Capture the cell that displays the provided text and extract its (x, y) central coordinate. 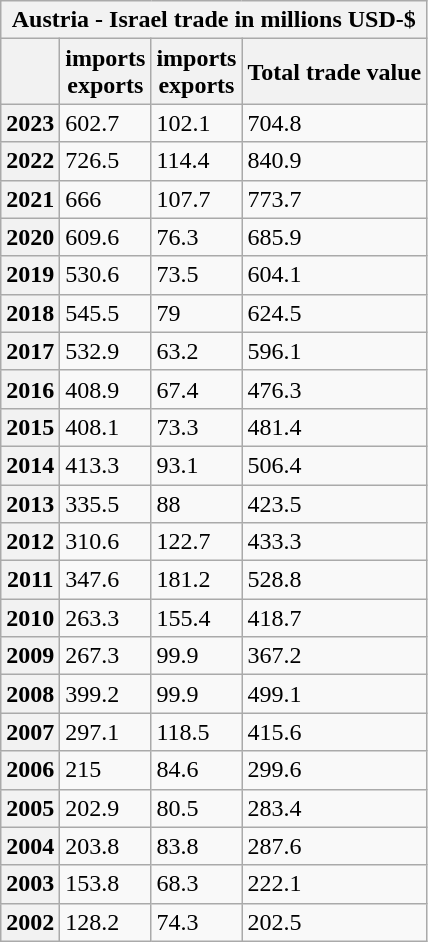
155.4 (196, 618)
107.7 (196, 199)
2003 (30, 884)
74.3 (196, 922)
2015 (30, 427)
2006 (30, 770)
335.5 (106, 503)
2009 (30, 656)
413.3 (106, 465)
596.1 (334, 351)
67.4 (196, 389)
68.3 (196, 884)
2005 (30, 808)
2014 (30, 465)
530.6 (106, 275)
222.1 (334, 884)
726.5 (106, 161)
128.2 (106, 922)
840.9 (334, 161)
2011 (30, 580)
80.5 (196, 808)
2013 (30, 503)
73.5 (196, 275)
499.1 (334, 694)
93.1 (196, 465)
202.5 (334, 922)
704.8 (334, 123)
2020 (30, 237)
102.1 (196, 123)
2016 (30, 389)
263.3 (106, 618)
481.4 (334, 427)
367.2 (334, 656)
602.7 (106, 123)
2010 (30, 618)
2012 (30, 542)
2022 (30, 161)
2008 (30, 694)
283.4 (334, 808)
773.7 (334, 199)
624.5 (334, 313)
114.4 (196, 161)
73.3 (196, 427)
2002 (30, 922)
267.3 (106, 656)
215 (106, 770)
299.6 (334, 770)
202.9 (106, 808)
2021 (30, 199)
408.1 (106, 427)
122.7 (196, 542)
476.3 (334, 389)
423.5 (334, 503)
84.6 (196, 770)
408.9 (106, 389)
545.5 (106, 313)
2023 (30, 123)
63.2 (196, 351)
433.3 (334, 542)
418.7 (334, 618)
79 (196, 313)
2017 (30, 351)
506.4 (334, 465)
83.8 (196, 846)
347.6 (106, 580)
532.9 (106, 351)
2007 (30, 732)
153.8 (106, 884)
415.6 (334, 732)
609.6 (106, 237)
287.6 (334, 846)
203.8 (106, 846)
297.1 (106, 732)
Austria - Israel trade in millions USD-$ (214, 20)
181.2 (196, 580)
2018 (30, 313)
88 (196, 503)
2019 (30, 275)
Total trade value (334, 72)
310.6 (106, 542)
604.1 (334, 275)
528.8 (334, 580)
2004 (30, 846)
666 (106, 199)
76.3 (196, 237)
118.5 (196, 732)
399.2 (106, 694)
685.9 (334, 237)
